Provide the [X, Y] coordinate of the cell's center where the given text is located.  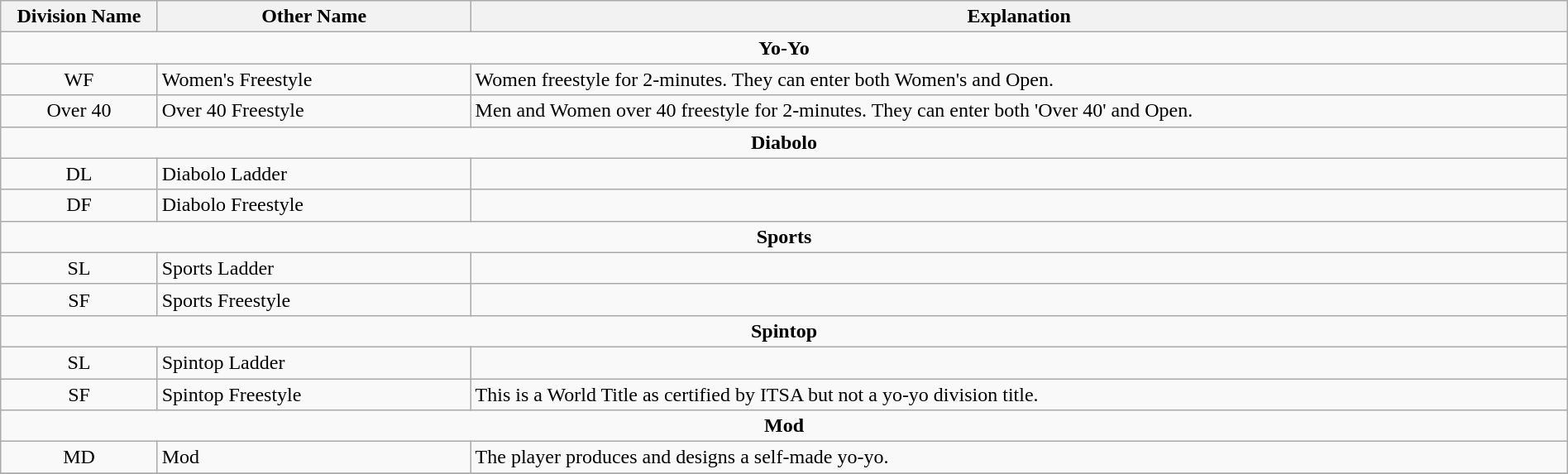
Women's Freestyle [314, 79]
DL [79, 174]
MD [79, 457]
Spintop Freestyle [314, 395]
Men and Women over 40 freestyle for 2-minutes. They can enter both 'Over 40' and Open. [1019, 111]
Over 40 Freestyle [314, 111]
Over 40 [79, 111]
Diabolo [784, 142]
Diabolo Freestyle [314, 205]
Explanation [1019, 17]
Division Name [79, 17]
The player produces and designs a self-made yo-yo. [1019, 457]
Yo-Yo [784, 48]
DF [79, 205]
Women freestyle for 2-minutes. They can enter both Women's and Open. [1019, 79]
This is a World Title as certified by ITSA but not a yo-yo division title. [1019, 395]
Sports Ladder [314, 268]
Other Name [314, 17]
WF [79, 79]
Spintop Ladder [314, 362]
Sports [784, 237]
Sports Freestyle [314, 299]
Diabolo Ladder [314, 174]
Spintop [784, 331]
